Identify which cell holds the provided text, then report its [x, y] central coordinate. 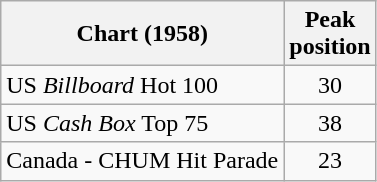
Canada - CHUM Hit Parade [142, 161]
23 [330, 161]
30 [330, 85]
38 [330, 123]
US Cash Box Top 75 [142, 123]
US Billboard Hot 100 [142, 85]
Peakposition [330, 34]
Chart (1958) [142, 34]
